From the cell containing the given text, extract its center point as [X, Y] coordinate. 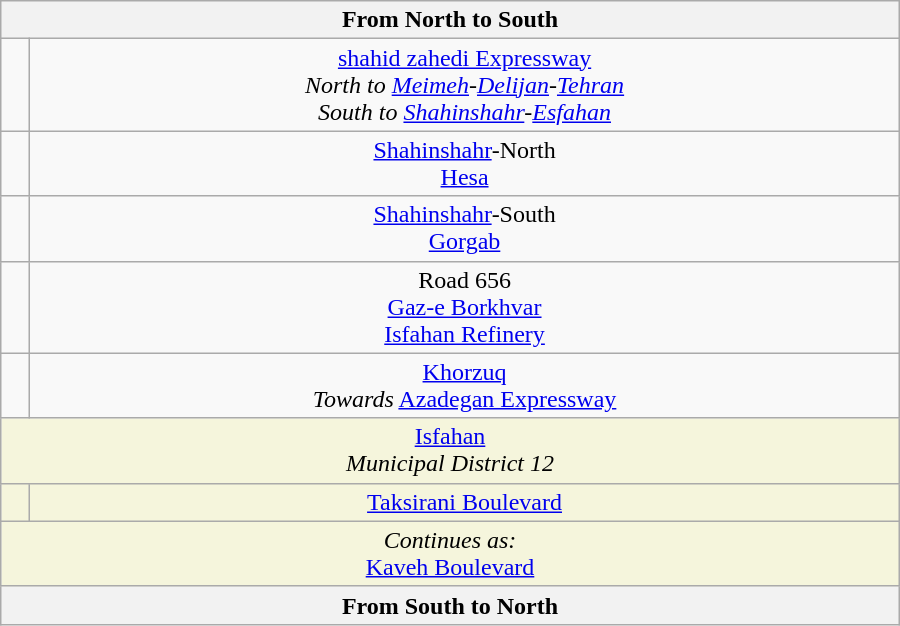
Shahinshahr-South Gorgab [464, 228]
shahid zahedi ExpresswayNorth to Meimeh-Delijan-TehranSouth to Shahinshahr-Esfahan [464, 85]
Continues as: Kaveh Boulevard [450, 554]
From South to North [450, 605]
Shahinshahr-North Hesa [464, 164]
From North to South [450, 20]
Taksirani Boulevard [464, 502]
KhorzuqTowards Azadegan Expressway [464, 386]
Isfahan Municipal District 12 [450, 450]
Road 656 Gaz-e BorkhvarIsfahan Refinery [464, 307]
